Return the [X, Y] coordinate for the center point of the cell that contains the specified text.  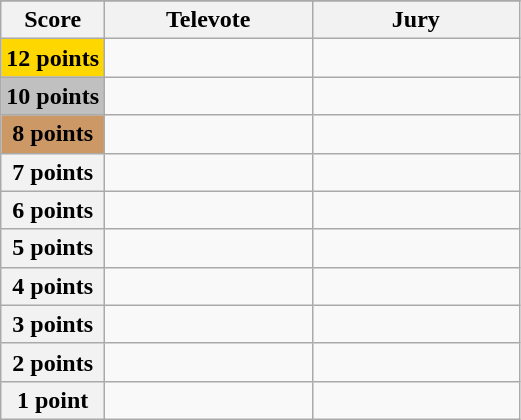
10 points [53, 96]
Televote [209, 20]
6 points [53, 210]
3 points [53, 324]
Score [53, 20]
12 points [53, 58]
4 points [53, 286]
1 point [53, 400]
Jury [416, 20]
7 points [53, 172]
2 points [53, 362]
8 points [53, 134]
5 points [53, 248]
